Locate the cell with the specified text and output its [x, y] center coordinate. 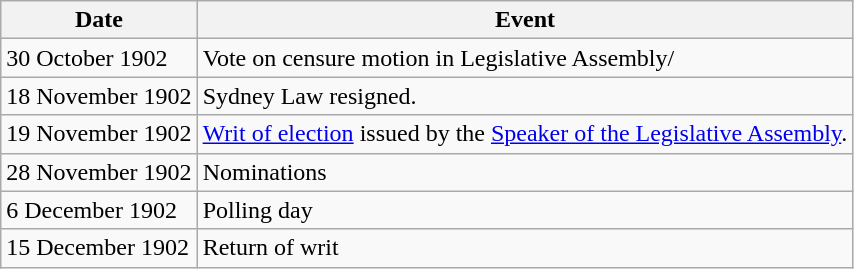
28 November 1902 [99, 172]
Date [99, 20]
Polling day [525, 210]
Event [525, 20]
Writ of election issued by the Speaker of the Legislative Assembly. [525, 134]
18 November 1902 [99, 96]
19 November 1902 [99, 134]
Return of writ [525, 248]
30 October 1902 [99, 58]
Sydney Law resigned. [525, 96]
6 December 1902 [99, 210]
Vote on censure motion in Legislative Assembly/ [525, 58]
Nominations [525, 172]
15 December 1902 [99, 248]
